Search for the cell housing the specified text and yield its [x, y] center coordinate. 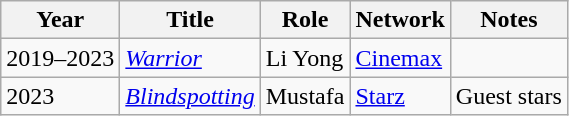
Year [60, 20]
Starz [400, 96]
Warrior [190, 58]
Mustafa [305, 96]
2023 [60, 96]
Li Yong [305, 58]
Cinemax [400, 58]
2019–2023 [60, 58]
Notes [508, 20]
Guest stars [508, 96]
Blindspotting [190, 96]
Network [400, 20]
Title [190, 20]
Role [305, 20]
